Locate the cell with the specified text and output its [X, Y] center coordinate. 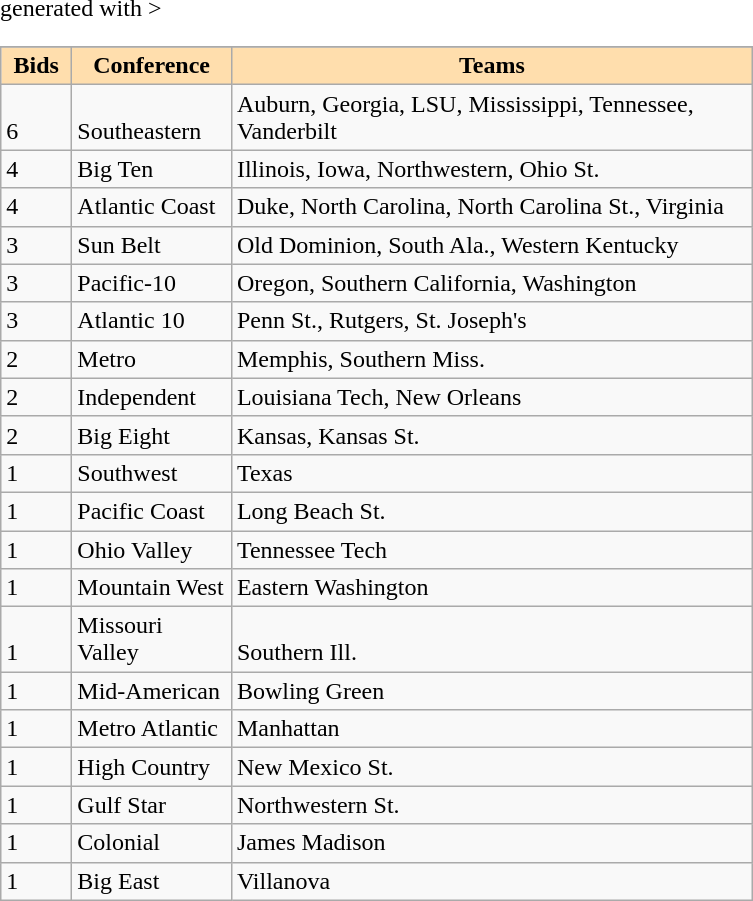
Penn St., Rutgers, St. Joseph's [492, 321]
Ohio Valley [152, 549]
Texas [492, 473]
Villanova [492, 881]
Eastern Washington [492, 588]
New Mexico St. [492, 767]
Independent [152, 397]
Pacific Coast [152, 511]
Oregon, Southern California, Washington [492, 283]
Manhattan [492, 729]
Duke, North Carolina, North Carolina St., Virginia [492, 207]
Tennessee Tech [492, 549]
Kansas, Kansas St. [492, 435]
Teams [492, 66]
Colonial [152, 843]
High Country [152, 767]
Memphis, Southern Miss. [492, 359]
Auburn, Georgia, LSU, Mississippi, Tennessee, Vanderbilt [492, 118]
Conference [152, 66]
Missouri Valley [152, 640]
Big Ten [152, 169]
James Madison [492, 843]
Old Dominion, South Ala., Western Kentucky [492, 245]
Mid-American [152, 691]
6 [36, 118]
Big Eight [152, 435]
Mountain West [152, 588]
Southwest [152, 473]
Northwestern St. [492, 805]
Metro [152, 359]
Long Beach St. [492, 511]
Southeastern [152, 118]
Pacific-10 [152, 283]
Big East [152, 881]
Gulf Star [152, 805]
Illinois, Iowa, Northwestern, Ohio St. [492, 169]
Bids [36, 66]
Metro Atlantic [152, 729]
Sun Belt [152, 245]
Southern Ill. [492, 640]
Atlantic Coast [152, 207]
Atlantic 10 [152, 321]
Louisiana Tech, New Orleans [492, 397]
Bowling Green [492, 691]
